For the text-containing cell, return its midpoint in [x, y] coordinate format. 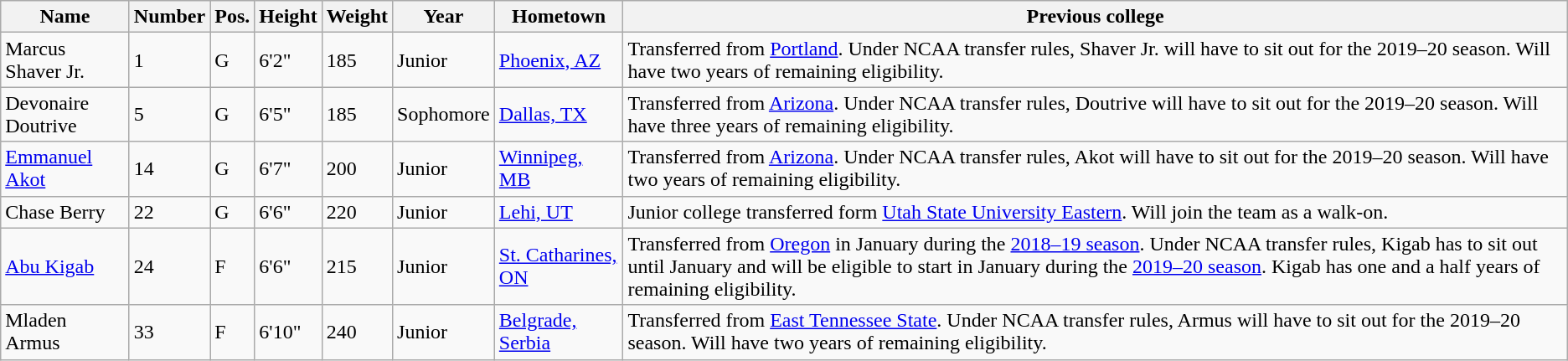
6'5" [288, 114]
Emmanuel Akot [65, 169]
Dallas, TX [559, 114]
Number [169, 17]
Hometown [559, 17]
24 [169, 266]
200 [357, 169]
Chase Berry [65, 212]
Year [444, 17]
6'7" [288, 169]
Transferred from Arizona. Under NCAA transfer rules, Akot will have to sit out for the 2019–20 season. Will have two years of remaining eligibility. [1096, 169]
1 [169, 60]
Marcus Shaver Jr. [65, 60]
Weight [357, 17]
Phoenix, AZ [559, 60]
240 [357, 332]
Devonaire Doutrive [65, 114]
14 [169, 169]
6'10" [288, 332]
Pos. [233, 17]
Sophomore [444, 114]
Winnipeg, MB [559, 169]
5 [169, 114]
215 [357, 266]
22 [169, 212]
Lehi, UT [559, 212]
Abu Kigab [65, 266]
Previous college [1096, 17]
6'2" [288, 60]
Junior college transferred form Utah State University Eastern. Will join the team as a walk-on. [1096, 212]
Belgrade, Serbia [559, 332]
Height [288, 17]
33 [169, 332]
St. Catharines, ON [559, 266]
Mladen Armus [65, 332]
220 [357, 212]
Name [65, 17]
